Locate the cell with the specified text and output its (X, Y) center coordinate. 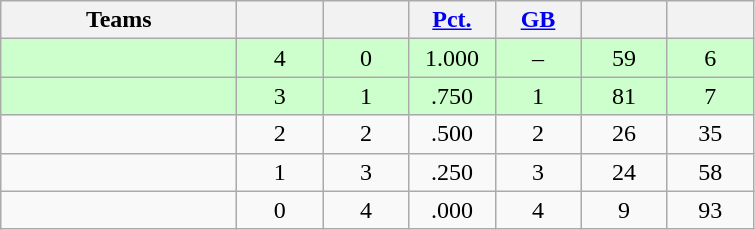
– (538, 58)
6 (710, 58)
.500 (452, 134)
1.000 (452, 58)
24 (624, 172)
Pct. (452, 20)
58 (710, 172)
.000 (452, 210)
.750 (452, 96)
9 (624, 210)
GB (538, 20)
35 (710, 134)
7 (710, 96)
93 (710, 210)
.250 (452, 172)
81 (624, 96)
59 (624, 58)
Teams (119, 20)
26 (624, 134)
